Scan for the cell matching the given text and deliver its (x, y) coordinate at center. 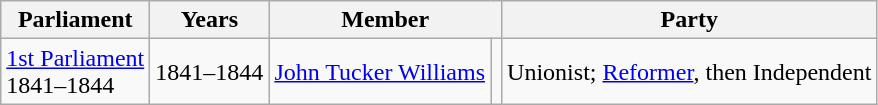
Party (690, 20)
Member (386, 20)
1841–1844 (210, 72)
Years (210, 20)
John Tucker Williams (380, 72)
1st Parliament1841–1844 (76, 72)
Parliament (76, 20)
Unionist; Reformer, then Independent (690, 72)
